Provide the (X, Y) coordinate of the cell's center where the given text is located.  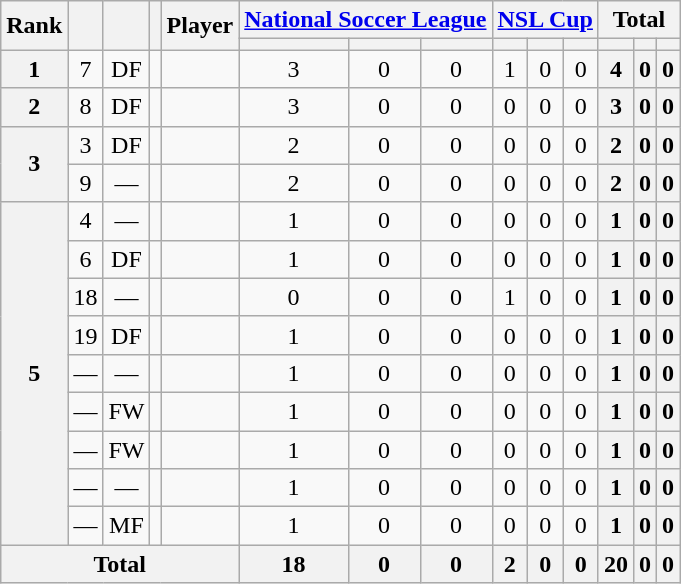
20 (616, 564)
NSL Cup (545, 20)
MF (126, 526)
8 (86, 107)
Player (200, 26)
6 (86, 259)
9 (86, 183)
7 (86, 69)
National Soccer League (366, 20)
19 (86, 335)
Rank (34, 26)
5 (34, 374)
